For the text-containing cell, return its midpoint in (x, y) coordinate format. 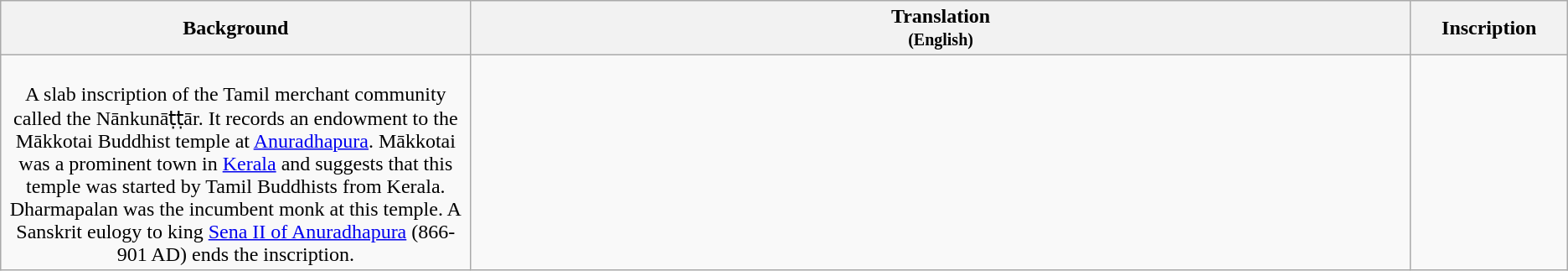
Inscription (1489, 29)
Translation(English) (941, 29)
Background (236, 29)
